Pinpoint the cell where the given text exists, returning its [x, y] midpoint coordinate. 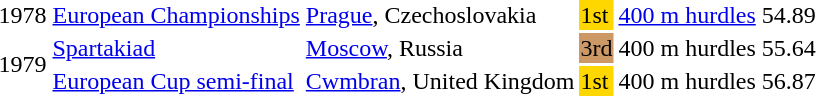
European Cup semi-final [176, 81]
Prague, Czechoslovakia [440, 15]
European Championships [176, 15]
Moscow, Russia [440, 48]
Cwmbran, United Kingdom [440, 81]
3rd [596, 48]
Spartakiad [176, 48]
